Determine the [x, y] coordinate at the center of the cell enclosing the given text.  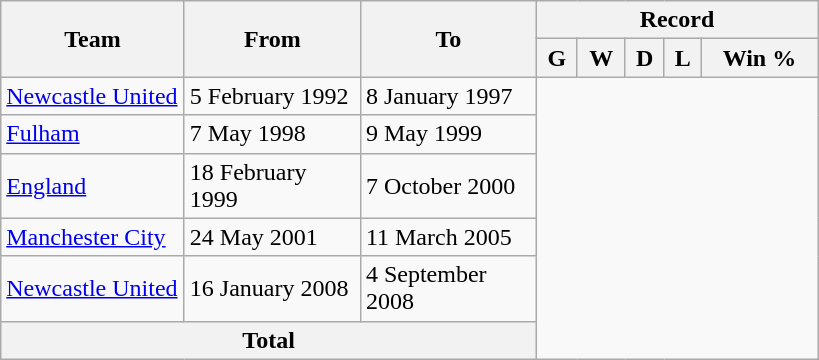
5 February 1992 [272, 96]
Record [676, 20]
18 February 1999 [272, 186]
Manchester City [93, 237]
Fulham [93, 134]
9 May 1999 [448, 134]
4 September 2008 [448, 288]
Team [93, 39]
D [644, 58]
7 October 2000 [448, 186]
16 January 2008 [272, 288]
England [93, 186]
W [601, 58]
Win % [759, 58]
L [682, 58]
Total [269, 340]
7 May 1998 [272, 134]
8 January 1997 [448, 96]
11 March 2005 [448, 237]
24 May 2001 [272, 237]
G [556, 58]
From [272, 39]
To [448, 39]
